Determine the (x, y) coordinate at the center of the cell enclosing the given text.  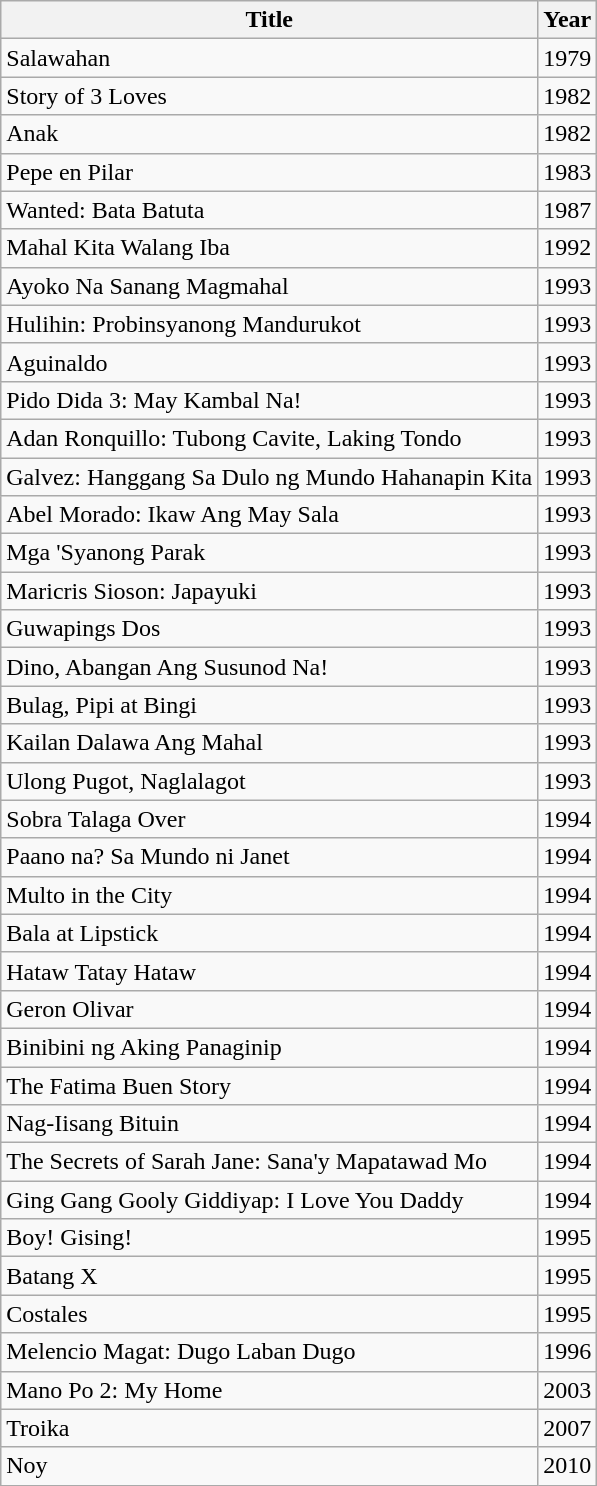
Kailan Dalawa Ang Mahal (270, 743)
Guwapings Dos (270, 629)
Dino, Abangan Ang Susunod Na! (270, 667)
Mahal Kita Walang Iba (270, 248)
2010 (568, 1466)
Ayoko Na Sanang Magmahal (270, 286)
Bulag, Pipi at Bingi (270, 705)
1979 (568, 58)
Binibini ng Aking Panaginip (270, 1047)
Batang X (270, 1276)
Bala at Lipstick (270, 933)
1996 (568, 1352)
The Secrets of Sarah Jane: Sana'y Mapatawad Mo (270, 1162)
Story of 3 Loves (270, 96)
Hulihin: Probinsyanong Mandurukot (270, 324)
Title (270, 20)
1992 (568, 248)
Maricris Sioson: Japayuki (270, 591)
Hataw Tatay Hataw (270, 971)
Noy (270, 1466)
Sobra Talaga Over (270, 819)
Boy! Gising! (270, 1238)
Ulong Pugot, Naglalagot (270, 781)
Wanted: Bata Batuta (270, 210)
Paano na? Sa Mundo ni Janet (270, 857)
Year (568, 20)
Pido Dida 3: May Kambal Na! (270, 400)
Mga 'Syanong Parak (270, 553)
Adan Ronquillo: Tubong Cavite, Laking Tondo (270, 438)
Geron Olivar (270, 1009)
2003 (568, 1390)
Abel Morado: Ikaw Ang May Sala (270, 515)
The Fatima Buen Story (270, 1085)
1983 (568, 172)
Aguinaldo (270, 362)
Salawahan (270, 58)
Mano Po 2: My Home (270, 1390)
Melencio Magat: Dugo Laban Dugo (270, 1352)
Ging Gang Gooly Giddiyap: I Love You Daddy (270, 1200)
Costales (270, 1314)
Pepe en Pilar (270, 172)
2007 (568, 1428)
Troika (270, 1428)
Galvez: Hanggang Sa Dulo ng Mundo Hahanapin Kita (270, 477)
Multo in the City (270, 895)
Nag-Iisang Bituin (270, 1124)
1987 (568, 210)
Anak (270, 134)
